Search for the cell housing the specified text and yield its (x, y) center coordinate. 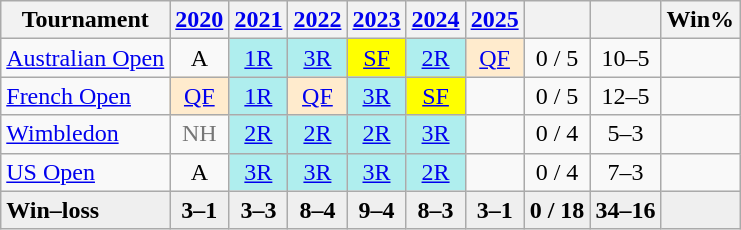
12–5 (626, 96)
0 / 18 (557, 210)
7–3 (626, 172)
NH (200, 134)
2022 (318, 20)
9–4 (376, 210)
8–4 (318, 210)
2020 (200, 20)
US Open (86, 172)
Wimbledon (86, 134)
Tournament (86, 20)
34–16 (626, 210)
8–3 (436, 210)
5–3 (626, 134)
Australian Open (86, 58)
Win–loss (86, 210)
2024 (436, 20)
French Open (86, 96)
2023 (376, 20)
Win% (700, 20)
3–3 (258, 210)
2025 (494, 20)
2021 (258, 20)
10–5 (626, 58)
